For the text-containing cell, return its midpoint in [x, y] coordinate format. 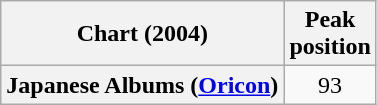
93 [330, 85]
Japanese Albums (Oricon) [142, 85]
Peakposition [330, 34]
Chart (2004) [142, 34]
